Determine the (X, Y) coordinate at the center of the cell enclosing the given text.  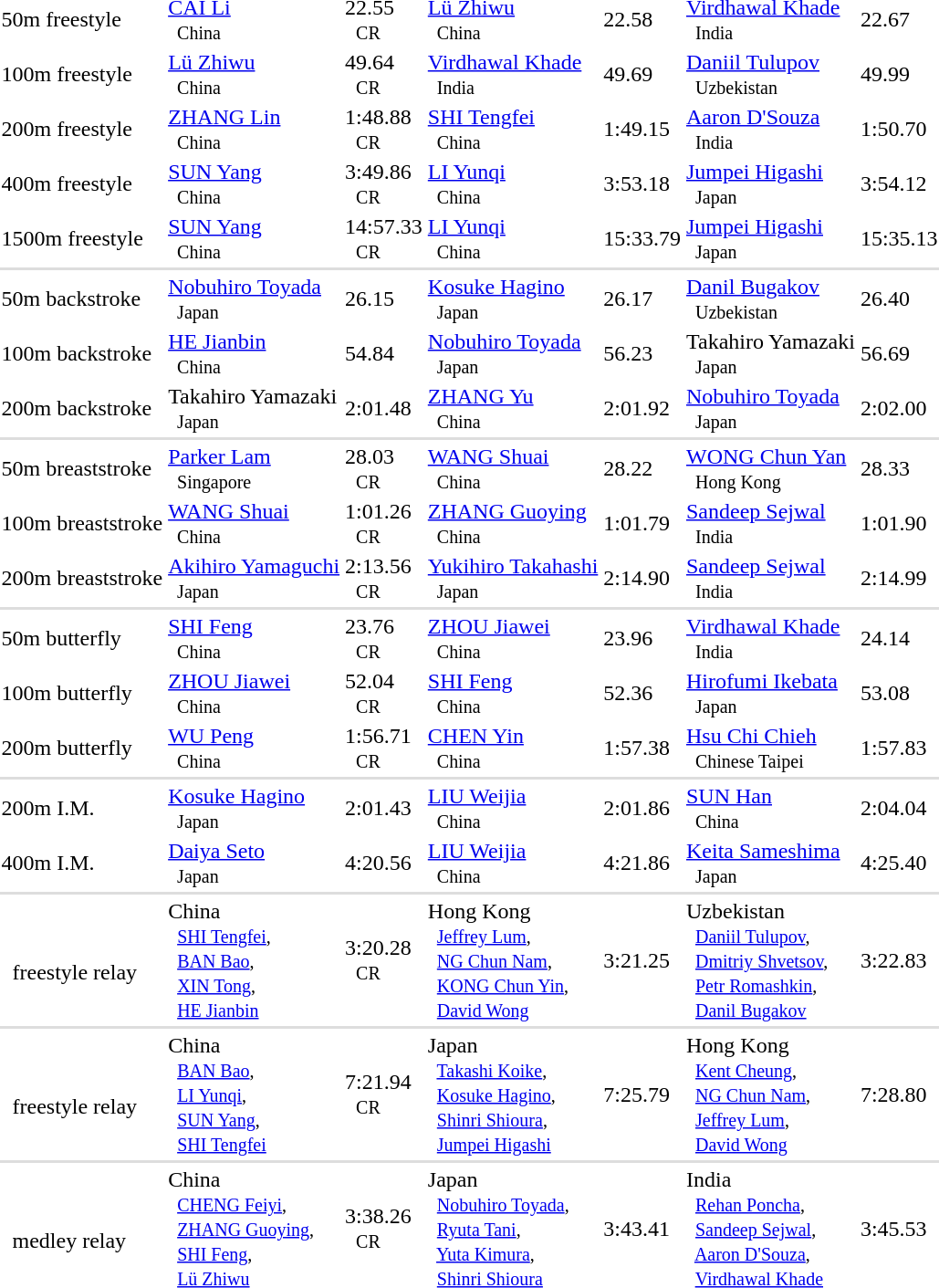
7:25.79 (642, 1094)
3:22.83 (899, 960)
WU Peng China (254, 749)
26.15 (384, 299)
53.08 (899, 694)
1:48.88 CR (384, 130)
24.14 (899, 639)
4:25.40 (899, 864)
23.76 CR (384, 639)
3:53.18 (642, 184)
Lü Zhiwu China (254, 75)
ZHANG Yu China (513, 409)
Daniil Tulupov Uzbekistan (770, 75)
1500m freestyle (82, 239)
Hsu Chi Chieh Chinese Taipei (770, 749)
50m backstroke (82, 299)
7:21.94 CR (384, 1094)
1:56.71 CR (384, 749)
ZHANG Lin China (254, 130)
100m butterfly (82, 694)
200m breaststroke (82, 579)
100m breaststroke (82, 524)
400m freestyle (82, 184)
SUN Han China (770, 809)
52.04 CR (384, 694)
Japan Takashi Koike, Kosuke Hagino, Shinri Shioura, Jumpei Higashi (513, 1094)
52.36 (642, 694)
28.03 CR (384, 469)
28.33 (899, 469)
3:20.28 CR (384, 960)
SHI Tengfei China (513, 130)
Yukihiro Takahashi Japan (513, 579)
7:28.80 (899, 1094)
China BAN Bao, LI Yunqi, SUN Yang, SHI Tengfei (254, 1094)
15:35.13 (899, 239)
2:01.86 (642, 809)
3:49.86 CR (384, 184)
China SHI Tengfei, BAN Bao, XIN Tong, HE Jianbin (254, 960)
1:57.83 (899, 749)
3:54.12 (899, 184)
2:01.92 (642, 409)
200m butterfly (82, 749)
ZHANG Guoying China (513, 524)
4:21.86 (642, 864)
100m backstroke (82, 354)
15:33.79 (642, 239)
50m butterfly (82, 639)
100m freestyle (82, 75)
56.23 (642, 354)
1:57.38 (642, 749)
Hong Kong Kent Cheung, NG Chun Nam, Jeffrey Lum, David Wong (770, 1094)
26.17 (642, 299)
14:57.33 CR (384, 239)
Keita Sameshima Japan (770, 864)
Aaron D'Souza India (770, 130)
Akihiro Yamaguchi Japan (254, 579)
50m breaststroke (82, 469)
2:01.48 (384, 409)
54.84 (384, 354)
2:14.90 (642, 579)
4:20.56 (384, 864)
Hirofumi Ikebata Japan (770, 694)
49.69 (642, 75)
Parker Lam Singapore (254, 469)
1:01.90 (899, 524)
26.40 (899, 299)
1:49.15 (642, 130)
2:14.99 (899, 579)
1:50.70 (899, 130)
1:01.79 (642, 524)
2:13.56 CR (384, 579)
2:04.04 (899, 809)
CHEN Yin China (513, 749)
1:01.26 CR (384, 524)
23.96 (642, 639)
Hong Kong Jeffrey Lum, NG Chun Nam, KONG Chun Yin, David Wong (513, 960)
Daiya Seto Japan (254, 864)
49.99 (899, 75)
HE Jianbin China (254, 354)
400m I.M. (82, 864)
2:01.43 (384, 809)
200m freestyle (82, 130)
3:21.25 (642, 960)
Uzbekistan Daniil Tulupov, Dmitriy Shvetsov, Petr Romashkin, Danil Bugakov (770, 960)
Danil Bugakov Uzbekistan (770, 299)
WONG Chun Yan Hong Kong (770, 469)
28.22 (642, 469)
200m I.M. (82, 809)
200m backstroke (82, 409)
56.69 (899, 354)
49.64 CR (384, 75)
2:02.00 (899, 409)
